For the text-containing cell, return its midpoint in (x, y) coordinate format. 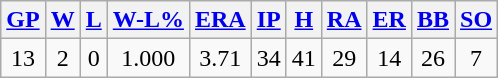
IP (268, 20)
2 (62, 58)
7 (476, 58)
34 (268, 58)
13 (23, 58)
41 (304, 58)
ERA (220, 20)
3.71 (220, 58)
1.000 (148, 58)
W-L% (148, 20)
29 (344, 58)
26 (432, 58)
0 (94, 58)
BB (432, 20)
W (62, 20)
L (94, 20)
14 (389, 58)
RA (344, 20)
ER (389, 20)
SO (476, 20)
GP (23, 20)
H (304, 20)
